Locate the cell with the specified text and output its (X, Y) center coordinate. 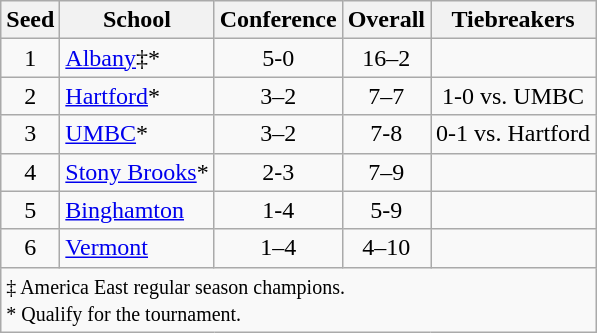
Stony Brooks* (137, 172)
Albany‡* (137, 58)
2 (30, 96)
3 (30, 134)
7-8 (386, 134)
7–9 (386, 172)
4 (30, 172)
Vermont (137, 248)
UMBC* (137, 134)
1 (30, 58)
Overall (386, 20)
Hartford* (137, 96)
School (137, 20)
6 (30, 248)
5-9 (386, 210)
5-0 (278, 58)
Seed (30, 20)
5 (30, 210)
‡ America East regular season champions.* Qualify for the tournament. (298, 300)
7–7 (386, 96)
Conference (278, 20)
1-4 (278, 210)
4–10 (386, 248)
1-0 vs. UMBC (514, 96)
0-1 vs. Hartford (514, 134)
Tiebreakers (514, 20)
16–2 (386, 58)
2-3 (278, 172)
Binghamton (137, 210)
1–4 (278, 248)
